Identify which cell holds the provided text, then report its [x, y] central coordinate. 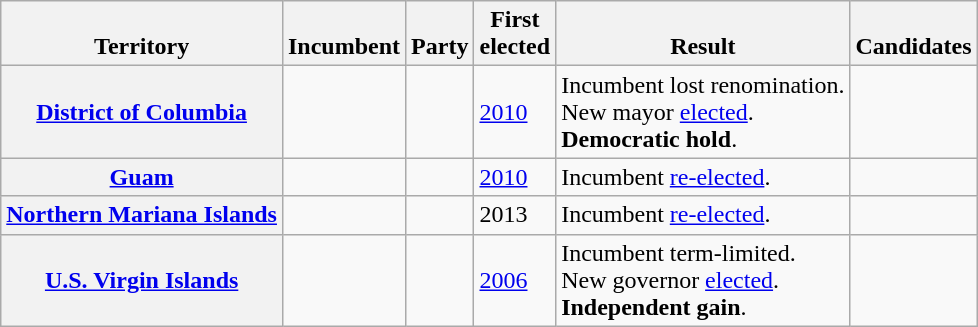
Northern Mariana Islands [142, 215]
2013 [515, 215]
Firstelected [515, 34]
Incumbent lost renomination.New mayor elected.Democratic hold. [703, 112]
Party [440, 34]
Guam [142, 177]
Incumbent term-limited.New governor elected.Independent gain. [703, 280]
2006 [515, 280]
Result [703, 34]
Candidates [914, 34]
Incumbent [344, 34]
District of Columbia [142, 112]
Territory [142, 34]
U.S. Virgin Islands [142, 280]
